Return [x, y] of the center of cell containing provided text 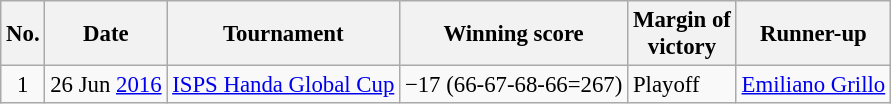
26 Jun 2016 [106, 85]
Emiliano Grillo [813, 85]
Runner-up [813, 34]
−17 (66-67-68-66=267) [514, 85]
1 [23, 85]
Margin ofvictory [682, 34]
Winning score [514, 34]
Tournament [284, 34]
Date [106, 34]
ISPS Handa Global Cup [284, 85]
Playoff [682, 85]
No. [23, 34]
